Determine the [x, y] coordinate at the center of the cell enclosing the given text.  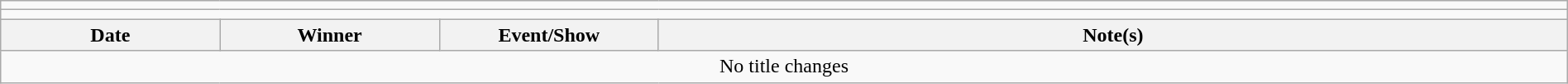
Date [111, 35]
Event/Show [549, 35]
Winner [329, 35]
No title changes [784, 67]
Note(s) [1113, 35]
